Search for the cell housing the specified text and yield its [x, y] center coordinate. 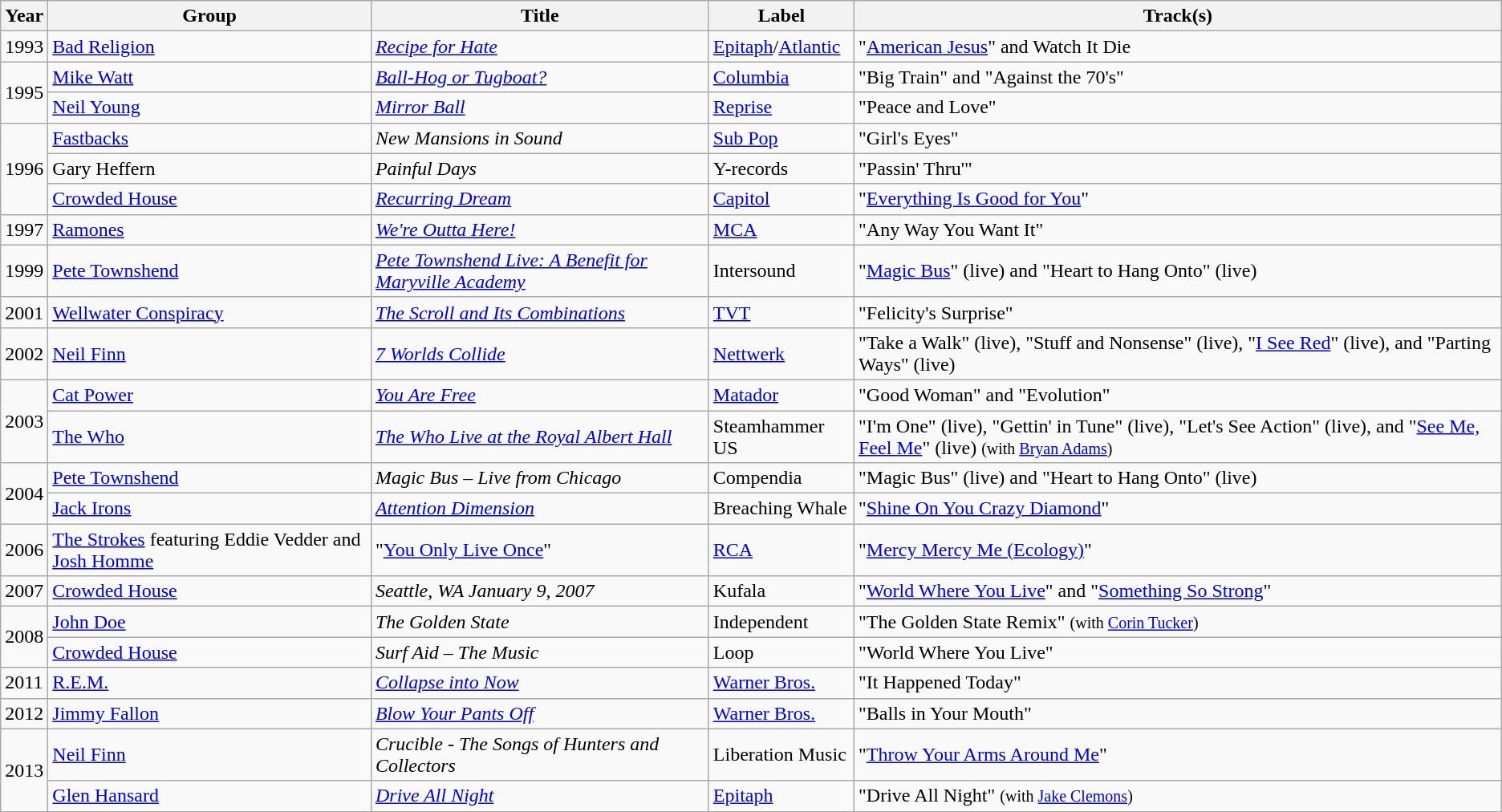
Epitaph [781, 796]
The Golden State [539, 622]
Loop [781, 652]
"The Golden State Remix" (with Corin Tucker) [1178, 622]
Compendia [781, 478]
Gary Heffern [210, 168]
TVT [781, 312]
Fastbacks [210, 138]
1993 [24, 47]
Independent [781, 622]
The Who Live at the Royal Albert Hall [539, 436]
Surf Aid – The Music [539, 652]
Ball-Hog or Tugboat? [539, 77]
Wellwater Conspiracy [210, 312]
Group [210, 16]
Crucible - The Songs of Hunters and Collectors [539, 754]
Reprise [781, 108]
RCA [781, 550]
1996 [24, 168]
"Balls in Your Mouth" [1178, 713]
"World Where You Live" [1178, 652]
2011 [24, 683]
2008 [24, 637]
1999 [24, 271]
John Doe [210, 622]
"Mercy Mercy Me (Ecology)" [1178, 550]
"Drive All Night" (with Jake Clemons) [1178, 796]
Track(s) [1178, 16]
2006 [24, 550]
Kufala [781, 591]
Year [24, 16]
MCA [781, 229]
Steamhammer US [781, 436]
Glen Hansard [210, 796]
Collapse into Now [539, 683]
"Any Way You Want It" [1178, 229]
"Felicity's Surprise" [1178, 312]
"Everything Is Good for You" [1178, 199]
"Girl's Eyes" [1178, 138]
New Mansions in Sound [539, 138]
You Are Free [539, 395]
"Shine On You Crazy Diamond" [1178, 509]
2012 [24, 713]
"You Only Live Once" [539, 550]
Blow Your Pants Off [539, 713]
Y-records [781, 168]
"American Jesus" and Watch It Die [1178, 47]
Ramones [210, 229]
Jack Irons [210, 509]
Intersound [781, 271]
Label [781, 16]
Capitol [781, 199]
"Passin' Thru'" [1178, 168]
Cat Power [210, 395]
"It Happened Today" [1178, 683]
2007 [24, 591]
The Scroll and Its Combinations [539, 312]
1997 [24, 229]
Mike Watt [210, 77]
1995 [24, 92]
Epitaph/Atlantic [781, 47]
7 Worlds Collide [539, 353]
Breaching Whale [781, 509]
Recipe for Hate [539, 47]
Bad Religion [210, 47]
Matador [781, 395]
Pete Townshend Live: A Benefit for Maryville Academy [539, 271]
The Strokes featuring Eddie Vedder and Josh Homme [210, 550]
Columbia [781, 77]
2004 [24, 493]
"Peace and Love" [1178, 108]
"World Where You Live" and "Something So Strong" [1178, 591]
Magic Bus – Live from Chicago [539, 478]
Sub Pop [781, 138]
We're Outta Here! [539, 229]
Jimmy Fallon [210, 713]
The Who [210, 436]
Attention Dimension [539, 509]
2001 [24, 312]
2003 [24, 420]
R.E.M. [210, 683]
Seattle, WA January 9, 2007 [539, 591]
Drive All Night [539, 796]
Neil Young [210, 108]
2013 [24, 770]
Recurring Dream [539, 199]
"Throw Your Arms Around Me" [1178, 754]
"Good Woman" and "Evolution" [1178, 395]
2002 [24, 353]
Title [539, 16]
Painful Days [539, 168]
"Big Train" and "Against the 70's" [1178, 77]
Mirror Ball [539, 108]
"I'm One" (live), "Gettin' in Tune" (live), "Let's See Action" (live), and "See Me, Feel Me" (live) (with Bryan Adams) [1178, 436]
Nettwerk [781, 353]
"Take a Walk" (live), "Stuff and Nonsense" (live), "I See Red" (live), and "Parting Ways" (live) [1178, 353]
Liberation Music [781, 754]
